Extract the (X, Y) coordinate from the center of the cell holding the provided text.  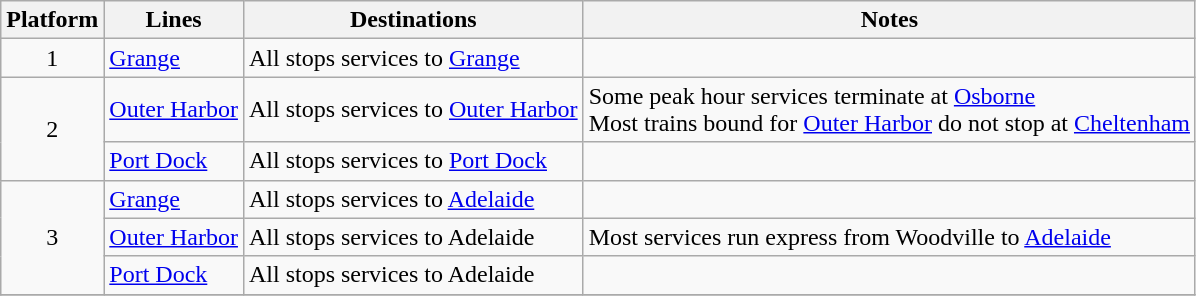
Most services run express from Woodville to Adelaide (889, 237)
Some peak hour services terminate at OsborneMost trains bound for Outer Harbor do not stop at Cheltenham (889, 110)
All stops services to Outer Harbor (413, 110)
3 (52, 237)
1 (52, 58)
Platform (52, 20)
All stops services to Grange (413, 58)
2 (52, 128)
Notes (889, 20)
All stops services to Port Dock (413, 161)
Lines (174, 20)
Destinations (413, 20)
